Determine the (X, Y) coordinate at the center of the cell enclosing the given text.  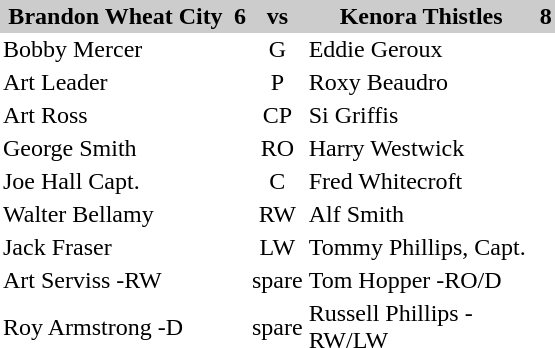
Walter Bellamy (116, 214)
Alf Smith (422, 214)
LW (278, 248)
6 (240, 16)
George Smith (116, 148)
Kenora Thistles (422, 16)
Fred Whitecroft (422, 182)
Joe Hall Capt. (116, 182)
P (278, 82)
Brandon Wheat City (116, 16)
Art Leader (116, 82)
8 (546, 16)
Tom Hopper -RO/D (422, 280)
spare (278, 280)
Roxy Beaudro (422, 82)
RW (278, 214)
Jack Fraser (116, 248)
vs (278, 16)
CP (278, 116)
Tommy Phillips, Capt. (422, 248)
Eddie Geroux (422, 50)
C (278, 182)
G (278, 50)
Bobby Mercer (116, 50)
Art Serviss -RW (116, 280)
Si Griffis (422, 116)
Harry Westwick (422, 148)
RO (278, 148)
Art Ross (116, 116)
